Capture the cell that displays the provided text and extract its [X, Y] central coordinate. 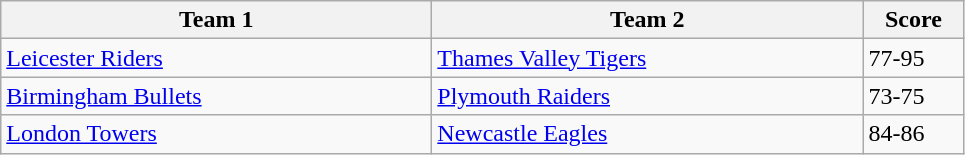
Team 2 [648, 20]
Birmingham Bullets [216, 96]
Plymouth Raiders [648, 96]
Leicester Riders [216, 58]
84-86 [914, 134]
Newcastle Eagles [648, 134]
Team 1 [216, 20]
Score [914, 20]
London Towers [216, 134]
73-75 [914, 96]
Thames Valley Tigers [648, 58]
77-95 [914, 58]
